Return the [X, Y] coordinate for the center point of the cell that contains the specified text.  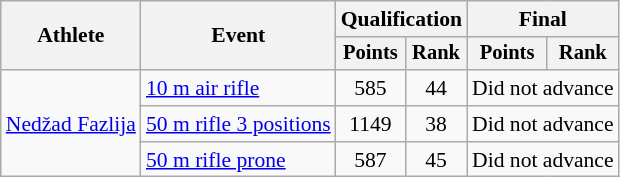
50 m rifle 3 positions [238, 124]
10 m air rifle [238, 88]
44 [436, 88]
Athlete [71, 36]
Final [543, 19]
38 [436, 124]
1149 [370, 124]
585 [370, 88]
Event [238, 36]
Qualification [402, 19]
Nedžad Fazlija [71, 124]
